Determine the (X, Y) coordinate at the center of the cell enclosing the given text.  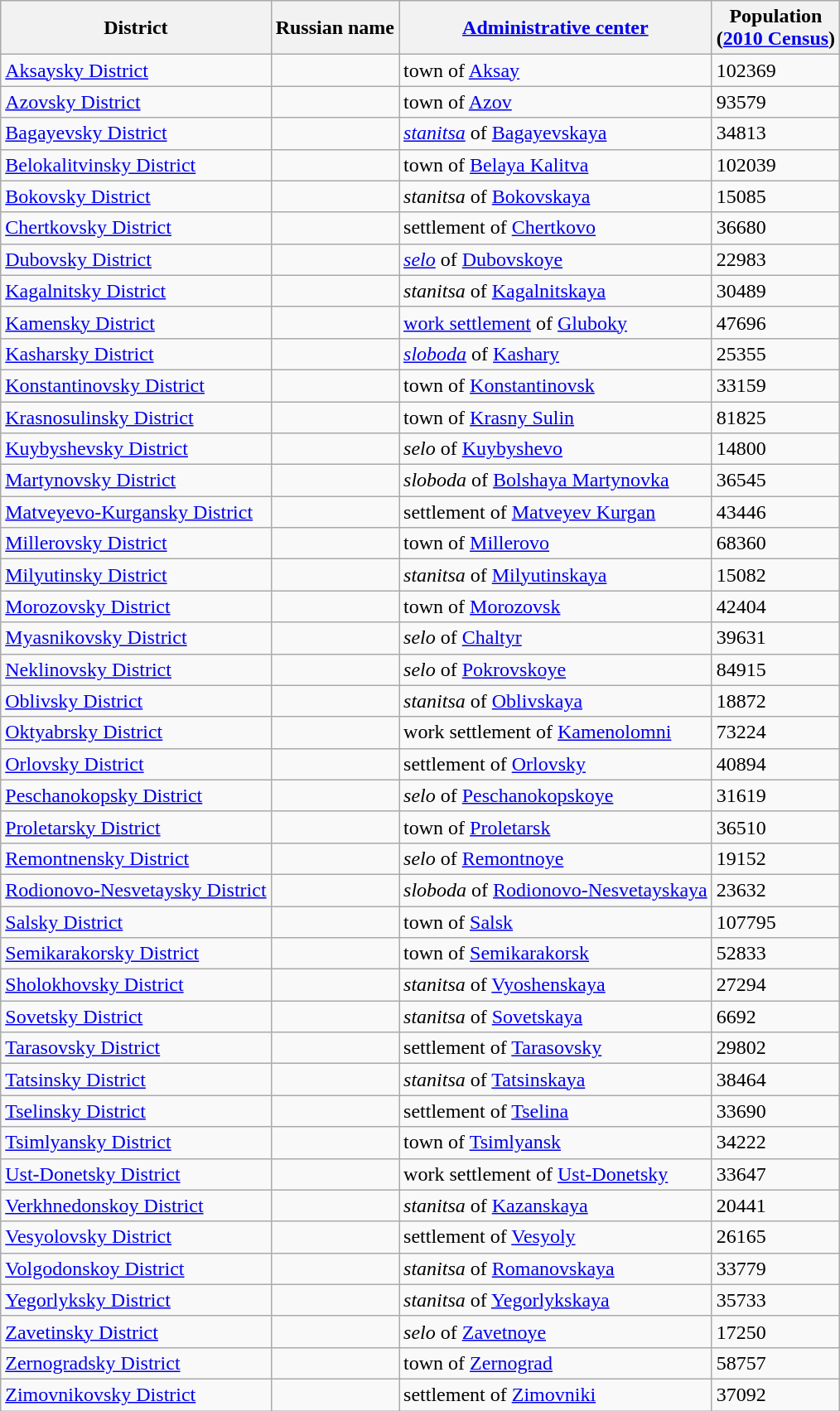
settlement of Vesyoly (556, 1237)
selo of Kuybyshevo (556, 449)
Millerovsky District (136, 544)
stanitsa of Vyoshenskaya (556, 985)
stanitsa of Sovetskaya (556, 1017)
102039 (775, 165)
selo of Dubovskoye (556, 259)
30489 (775, 291)
20441 (775, 1206)
sloboda of Rodionovo-Nesvetayskaya (556, 890)
settlement of Chertkovo (556, 228)
29802 (775, 1048)
town of Tsimlyansk (556, 1143)
36545 (775, 481)
25355 (775, 354)
Kuybyshevsky District (136, 449)
34222 (775, 1143)
Rodionovo-Nesvetaysky District (136, 890)
23632 (775, 890)
Tatsinsky District (136, 1080)
Yegorlyksky District (136, 1300)
Chertkovsky District (136, 228)
17250 (775, 1331)
town of Azov (556, 102)
town of Belaya Kalitva (556, 165)
42404 (775, 606)
town of Millerovo (556, 544)
settlement of Zimovniki (556, 1394)
Orlovsky District (136, 764)
Matveyevo-Kurgansky District (136, 512)
22983 (775, 259)
Administrative center (556, 28)
Vesyolovsky District (136, 1237)
33690 (775, 1111)
selo of Chaltyr (556, 638)
Bokovsky District (136, 196)
Salsky District (136, 922)
sloboda of Bolshaya Martynovka (556, 481)
31619 (775, 795)
work settlement of Ust-Donetsky (556, 1174)
33779 (775, 1268)
settlement of Matveyev Kurgan (556, 512)
stanitsa of Bagayevskaya (556, 133)
81825 (775, 417)
Krasnosulinsky District (136, 417)
Myasnikovsky District (136, 638)
stanitsa of Kazanskaya (556, 1206)
Volgodonskoy District (136, 1268)
36680 (775, 228)
work settlement of Kamenolomni (556, 732)
settlement of Orlovsky (556, 764)
40894 (775, 764)
Azovsky District (136, 102)
stanitsa of Tatsinskaya (556, 1080)
town of Morozovsk (556, 606)
Kasharsky District (136, 354)
stanitsa of Romanovskaya (556, 1268)
6692 (775, 1017)
93579 (775, 102)
Remontnensky District (136, 858)
sloboda of Kashary (556, 354)
Morozovsky District (136, 606)
14800 (775, 449)
stanitsa of Oblivskaya (556, 701)
Russian name (335, 28)
Belokalitvinsky District (136, 165)
town of Konstantinovsk (556, 385)
68360 (775, 544)
selo of Remontnoye (556, 858)
town of Zernograd (556, 1363)
selo of Peschanokopskoye (556, 795)
33647 (775, 1174)
Kagalnitsky District (136, 291)
26165 (775, 1237)
District (136, 28)
15082 (775, 575)
38464 (775, 1080)
Peschanokopsky District (136, 795)
36510 (775, 827)
18872 (775, 701)
stanitsa of Milyutinskaya (556, 575)
107795 (775, 922)
Ust-Donetsky District (136, 1174)
Bagayevsky District (136, 133)
town of Krasny Sulin (556, 417)
47696 (775, 322)
Oktyabrsky District (136, 732)
Dubovsky District (136, 259)
Sovetsky District (136, 1017)
102369 (775, 70)
Proletarsky District (136, 827)
73224 (775, 732)
stanitsa of Yegorlykskaya (556, 1300)
34813 (775, 133)
33159 (775, 385)
town of Proletarsk (556, 827)
Tarasovsky District (136, 1048)
selo of Zavetnoye (556, 1331)
Aksaysky District (136, 70)
Population(2010 Census) (775, 28)
settlement of Tarasovsky (556, 1048)
Milyutinsky District (136, 575)
Verkhnedonskoy District (136, 1206)
84915 (775, 669)
43446 (775, 512)
work settlement of Gluboky (556, 322)
58757 (775, 1363)
town of Aksay (556, 70)
15085 (775, 196)
35733 (775, 1300)
stanitsa of Bokovskaya (556, 196)
Tsimlyansky District (136, 1143)
Kamensky District (136, 322)
Zavetinsky District (136, 1331)
stanitsa of Kagalnitskaya (556, 291)
town of Semikarakorsk (556, 954)
Semikarakorsky District (136, 954)
Zernogradsky District (136, 1363)
52833 (775, 954)
19152 (775, 858)
Oblivsky District (136, 701)
39631 (775, 638)
selo of Pokrovskoye (556, 669)
Sholokhovsky District (136, 985)
Neklinovsky District (136, 669)
Tselinsky District (136, 1111)
Konstantinovsky District (136, 385)
Martynovsky District (136, 481)
27294 (775, 985)
Zimovnikovsky District (136, 1394)
37092 (775, 1394)
settlement of Tselina (556, 1111)
town of Salsk (556, 922)
